For the text-containing cell, return its midpoint in (x, y) coordinate format. 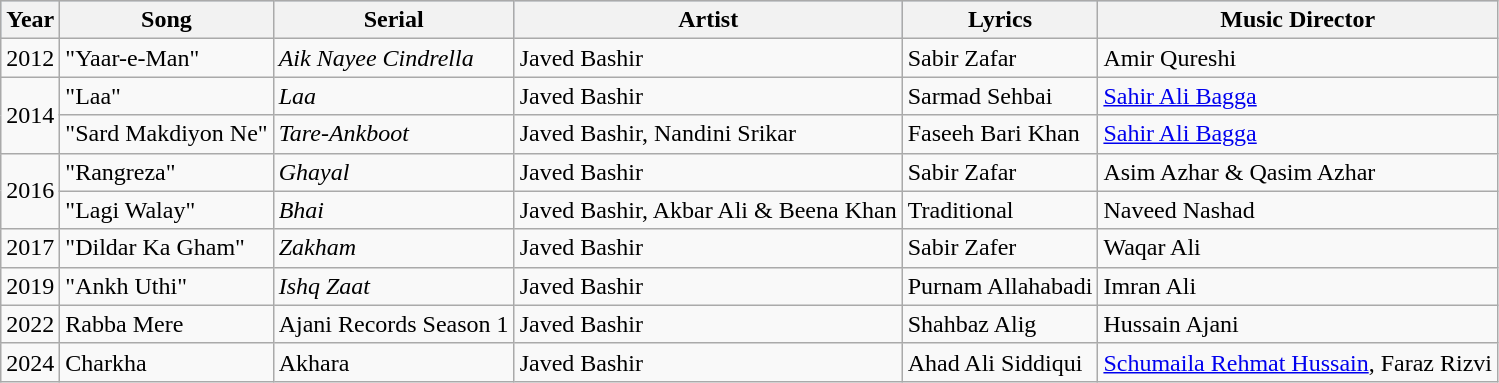
Serial (394, 20)
Music Director (1298, 20)
Song (166, 20)
Purnam Allahabadi (1000, 286)
Hussain Ajani (1298, 324)
Rabba Mere (166, 324)
Aik Nayee Cindrella (394, 58)
2012 (30, 58)
"Rangreza" (166, 172)
Charkha (166, 362)
Schumaila Rehmat Hussain, Faraz Rizvi (1298, 362)
Artist (708, 20)
2014 (30, 115)
Bhai (394, 210)
Amir Qureshi (1298, 58)
"Lagi Walay" (166, 210)
2017 (30, 248)
Waqar Ali (1298, 248)
Tare-Ankboot (394, 134)
Ishq Zaat (394, 286)
2022 (30, 324)
Ahad Ali Siddiqui (1000, 362)
Laa (394, 96)
Lyrics (1000, 20)
Ajani Records Season 1 (394, 324)
"Yaar-e-Man" (166, 58)
Shahbaz Alig (1000, 324)
Traditional (1000, 210)
Asim Azhar & Qasim Azhar (1298, 172)
Faseeh Bari Khan (1000, 134)
"Ankh Uthi" (166, 286)
"Dildar Ka Gham" (166, 248)
Imran Ali (1298, 286)
Zakham (394, 248)
Akhara (394, 362)
Naveed Nashad (1298, 210)
Year (30, 20)
"Laa" (166, 96)
Sarmad Sehbai (1000, 96)
Javed Bashir, Nandini Srikar (708, 134)
"Sard Makdiyon Ne" (166, 134)
Ghayal (394, 172)
2024 (30, 362)
2019 (30, 286)
2016 (30, 191)
Javed Bashir, Akbar Ali & Beena Khan (708, 210)
Sabir Zafer (1000, 248)
